Pinpoint the cell where the given text exists, returning its (x, y) midpoint coordinate. 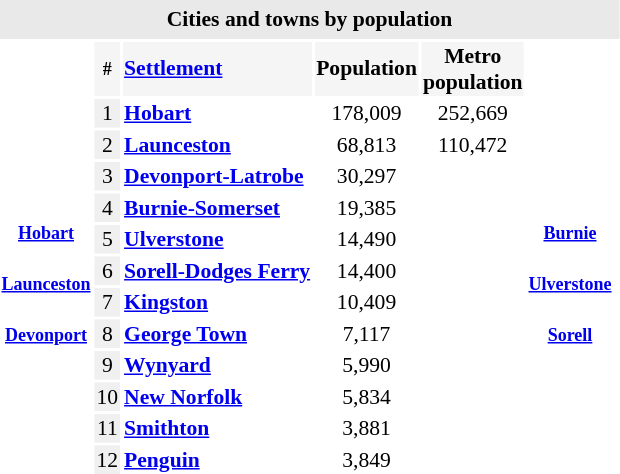
7 (108, 301)
Burnie-Somerset (218, 207)
5,834 (367, 396)
Settlement (218, 68)
5,990 (367, 364)
19,385 (367, 207)
8 (108, 333)
10 (108, 396)
Hobart (218, 112)
Cities and towns by population (310, 19)
2 (108, 144)
Ulverstone (218, 238)
11 (108, 427)
Smithton (218, 427)
5 (108, 238)
4 (108, 207)
Burnie Ulverstone Sorell (570, 257)
New Norfolk (218, 396)
Sorell-Dodges Ferry (218, 270)
3 (108, 175)
Launceston (218, 144)
252,669 (472, 112)
6 (108, 270)
Devonport-Latrobe (218, 175)
1 (108, 112)
9 (108, 364)
30,297 (367, 175)
12 (108, 459)
Wynyard (218, 364)
3,849 (367, 459)
68,813 (367, 144)
Population (367, 68)
# (108, 68)
14,400 (367, 270)
110,472 (472, 144)
10,409 (367, 301)
Hobart Launceston Devonport (46, 257)
7,117 (367, 333)
3,881 (367, 427)
14,490 (367, 238)
Metro population (472, 68)
George Town (218, 333)
Kingston (218, 301)
178,009 (367, 112)
Penguin (218, 459)
